Search for the cell housing the specified text and yield its [X, Y] center coordinate. 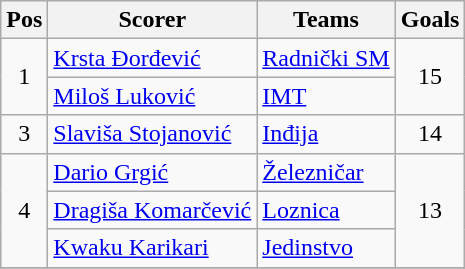
14 [430, 134]
Scorer [152, 20]
Pos [24, 20]
Teams [326, 20]
15 [430, 77]
Železničar [326, 172]
3 [24, 134]
Dragiša Komarčević [152, 210]
13 [430, 210]
Radnički SM [326, 58]
4 [24, 210]
1 [24, 77]
Krsta Đorđević [152, 58]
Kwaku Karikari [152, 248]
Inđija [326, 134]
Miloš Luković [152, 96]
Slaviša Stojanović [152, 134]
Dario Grgić [152, 172]
Loznica [326, 210]
IMT [326, 96]
Goals [430, 20]
Jedinstvo [326, 248]
